Extract the (x, y) coordinate from the center of the cell holding the provided text.  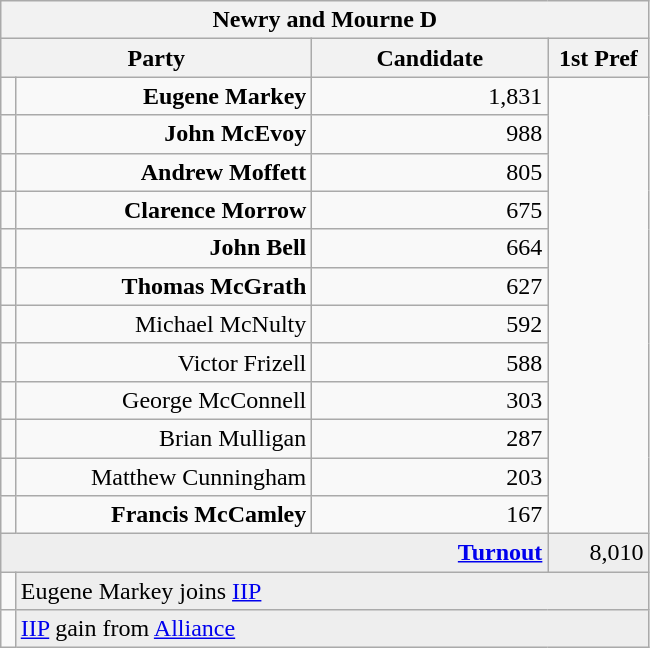
John McEvoy (164, 134)
Francis McCamley (164, 515)
1st Pref (598, 58)
Candidate (430, 58)
592 (430, 324)
203 (430, 477)
George McConnell (164, 400)
Victor Frizell (164, 362)
Eugene Markey (164, 96)
Turnout (274, 553)
588 (430, 362)
303 (430, 400)
Thomas McGrath (164, 286)
805 (430, 172)
Eugene Markey joins IIP (332, 591)
Newry and Mourne D (325, 20)
675 (430, 210)
988 (430, 134)
Brian Mulligan (164, 438)
Michael McNulty (164, 324)
Andrew Moffett (164, 172)
John Bell (164, 248)
8,010 (598, 553)
Matthew Cunningham (164, 477)
167 (430, 515)
627 (430, 286)
Clarence Morrow (164, 210)
IIP gain from Alliance (332, 629)
287 (430, 438)
1,831 (430, 96)
Party (156, 58)
664 (430, 248)
